Find where the given text appears and provide that cell's center as [X, Y] coordinate. 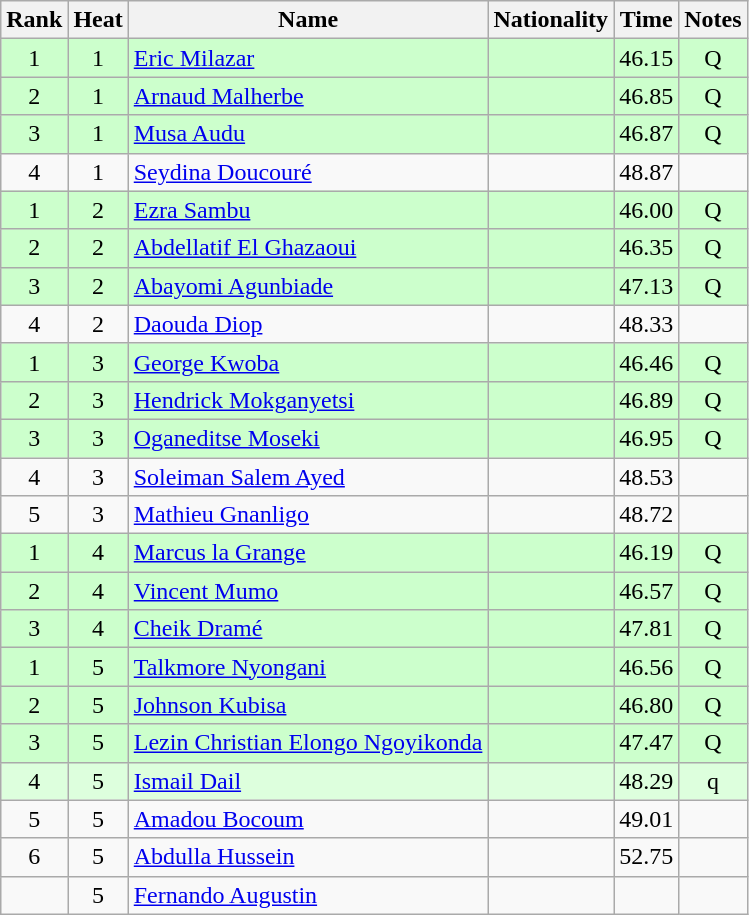
Soleiman Salem Ayed [308, 477]
Talkmore Nyongani [308, 667]
47.81 [646, 629]
Abdellatif El Ghazaoui [308, 248]
Arnaud Malherbe [308, 96]
Eric Milazar [308, 58]
Rank [34, 20]
49.01 [646, 819]
46.19 [646, 553]
Name [308, 20]
Fernando Augustin [308, 895]
Vincent Mumo [308, 591]
Notes [713, 20]
48.72 [646, 515]
52.75 [646, 857]
46.57 [646, 591]
Oganeditse Moseki [308, 438]
46.56 [646, 667]
Lezin Christian Elongo Ngoyikonda [308, 743]
46.85 [646, 96]
Mathieu Gnanligo [308, 515]
47.13 [646, 286]
48.87 [646, 172]
George Kwoba [308, 362]
Ezra Sambu [308, 210]
Hendrick Mokganyetsi [308, 400]
46.95 [646, 438]
48.53 [646, 477]
46.89 [646, 400]
Seydina Doucouré [308, 172]
Abayomi Agunbiade [308, 286]
Heat [98, 20]
Daouda Diop [308, 324]
Abdulla Hussein [308, 857]
46.87 [646, 134]
q [713, 781]
Nationality [551, 20]
46.00 [646, 210]
Johnson Kubisa [308, 705]
Ismail Dail [308, 781]
46.80 [646, 705]
Cheik Dramé [308, 629]
Time [646, 20]
48.33 [646, 324]
47.47 [646, 743]
46.46 [646, 362]
Marcus la Grange [308, 553]
46.15 [646, 58]
48.29 [646, 781]
Musa Audu [308, 134]
Amadou Bocoum [308, 819]
46.35 [646, 248]
6 [34, 857]
